Detect which cell encompasses the target text, then output its [X, Y] center coordinate. 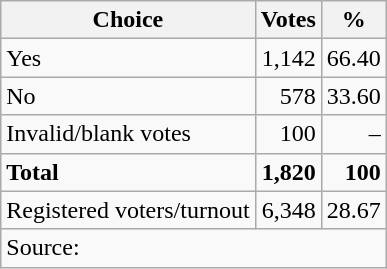
Choice [128, 20]
33.60 [354, 96]
Votes [288, 20]
No [128, 96]
% [354, 20]
1,142 [288, 58]
66.40 [354, 58]
Total [128, 172]
Invalid/blank votes [128, 134]
Yes [128, 58]
578 [288, 96]
Source: [194, 248]
– [354, 134]
28.67 [354, 210]
6,348 [288, 210]
1,820 [288, 172]
Registered voters/turnout [128, 210]
